Extract the [X, Y] coordinate from the center of the cell holding the provided text.  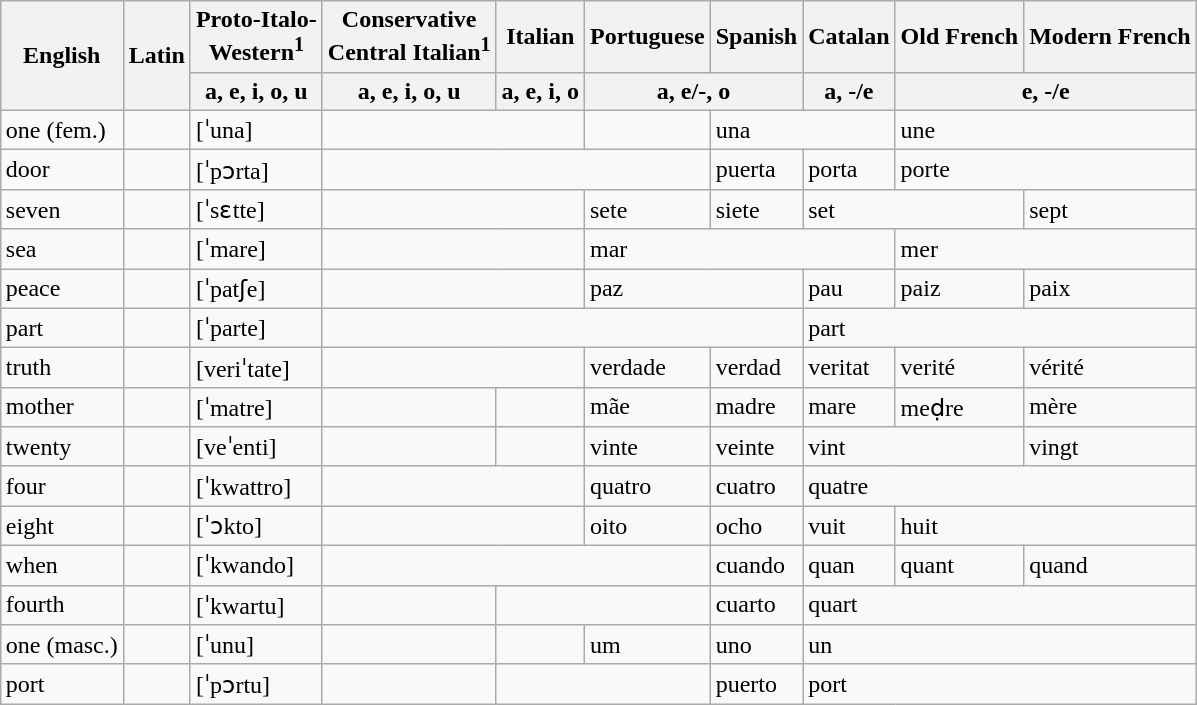
[ˈpatʃe] [256, 289]
Modern French [1110, 37]
mar [740, 249]
cuando [756, 566]
paiz [960, 289]
truth [62, 368]
fourth [62, 605]
vérité [1110, 368]
[ˈpɔrtu] [256, 684]
quand [1110, 566]
vuit [849, 526]
cuatro [756, 486]
paz [693, 289]
peace [62, 289]
huit [1046, 526]
Latin [156, 56]
seven [62, 209]
Portuguese [647, 37]
Italian [540, 37]
Spanish [756, 37]
[ˈparte] [256, 328]
one (fem.) [62, 130]
Old French [960, 37]
porte [1046, 170]
um [647, 645]
verdade [647, 368]
pau [849, 289]
[ˈkwattro] [256, 486]
vingt [1110, 447]
[ˈkwartu] [256, 605]
a, e/-, o [693, 91]
when [62, 566]
vint [914, 447]
quatre [1000, 486]
quart [1000, 605]
ConservativeCentral Italian1 [409, 37]
[ˈkwando] [256, 566]
meḍre [960, 407]
twenty [62, 447]
un [1000, 645]
mother [62, 407]
verdad [756, 368]
[ˈmare] [256, 249]
siete [756, 209]
una [802, 130]
mère [1110, 407]
paix [1110, 289]
one (masc.) [62, 645]
quant [960, 566]
[veˈenti] [256, 447]
sete [647, 209]
vinte [647, 447]
Catalan [849, 37]
veritat [849, 368]
[ˈuna] [256, 130]
set [914, 209]
[ˈmatre] [256, 407]
[ˈsɛtte] [256, 209]
e, -/e [1046, 91]
[ˈunu] [256, 645]
a, -/e [849, 91]
oito [647, 526]
madre [756, 407]
a, e, i, o [540, 91]
mãe [647, 407]
uno [756, 645]
four [62, 486]
verité [960, 368]
English [62, 56]
door [62, 170]
quan [849, 566]
puerto [756, 684]
[ˈpɔrta] [256, 170]
cuarto [756, 605]
porta [849, 170]
Proto-Italo-Western1 [256, 37]
veinte [756, 447]
sea [62, 249]
[veriˈtate] [256, 368]
[ˈɔkto] [256, 526]
puerta [756, 170]
mer [1046, 249]
mare [849, 407]
sept [1110, 209]
eight [62, 526]
quatro [647, 486]
une [1046, 130]
ocho [756, 526]
